Capture the cell that displays the provided text and extract its [X, Y] central coordinate. 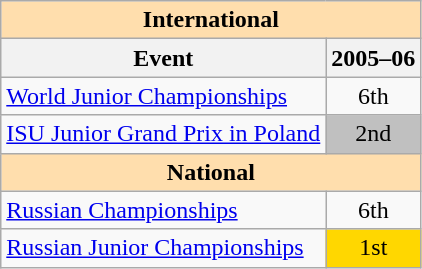
World Junior Championships [164, 96]
International [211, 20]
National [211, 172]
ISU Junior Grand Prix in Poland [164, 134]
Event [164, 58]
2nd [374, 134]
Russian Championships [164, 210]
2005–06 [374, 58]
1st [374, 248]
Russian Junior Championships [164, 248]
